For the text-containing cell, return its midpoint in (x, y) coordinate format. 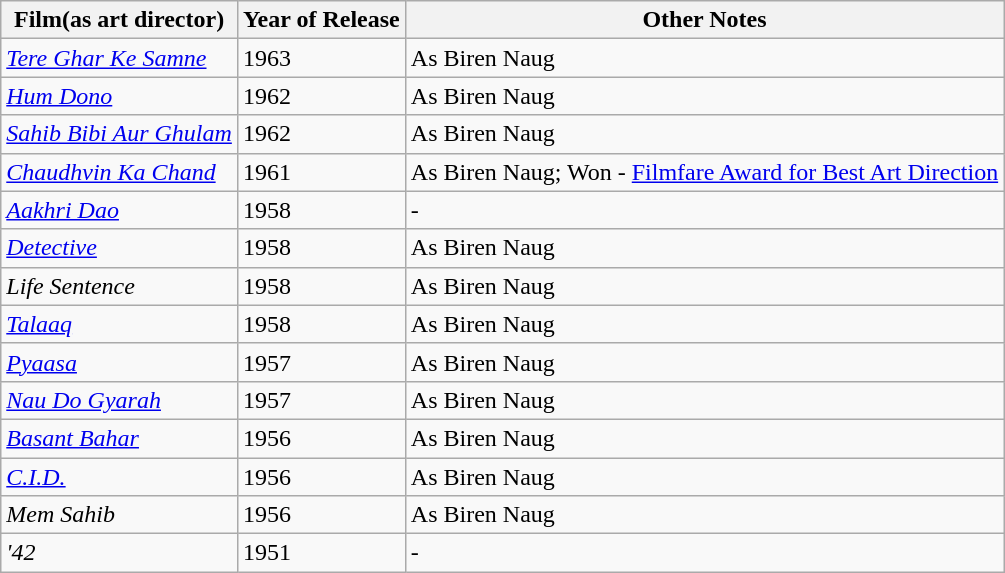
Year of Release (321, 20)
Pyaasa (120, 362)
'42 (120, 553)
Aakhri Dao (120, 210)
1951 (321, 553)
As Biren Naug; Won - Filmfare Award for Best Art Direction (704, 172)
Life Sentence (120, 286)
Sahib Bibi Aur Ghulam (120, 134)
Basant Bahar (120, 438)
Other Notes (704, 20)
C.I.D. (120, 477)
Tere Ghar Ke Samne (120, 58)
Chaudhvin Ka Chand (120, 172)
Detective (120, 248)
Mem Sahib (120, 515)
1963 (321, 58)
Nau Do Gyarah (120, 400)
Film(as art director) (120, 20)
Hum Dono (120, 96)
1961 (321, 172)
Talaaq (120, 324)
